From the cell containing the given text, extract its center point as [x, y] coordinate. 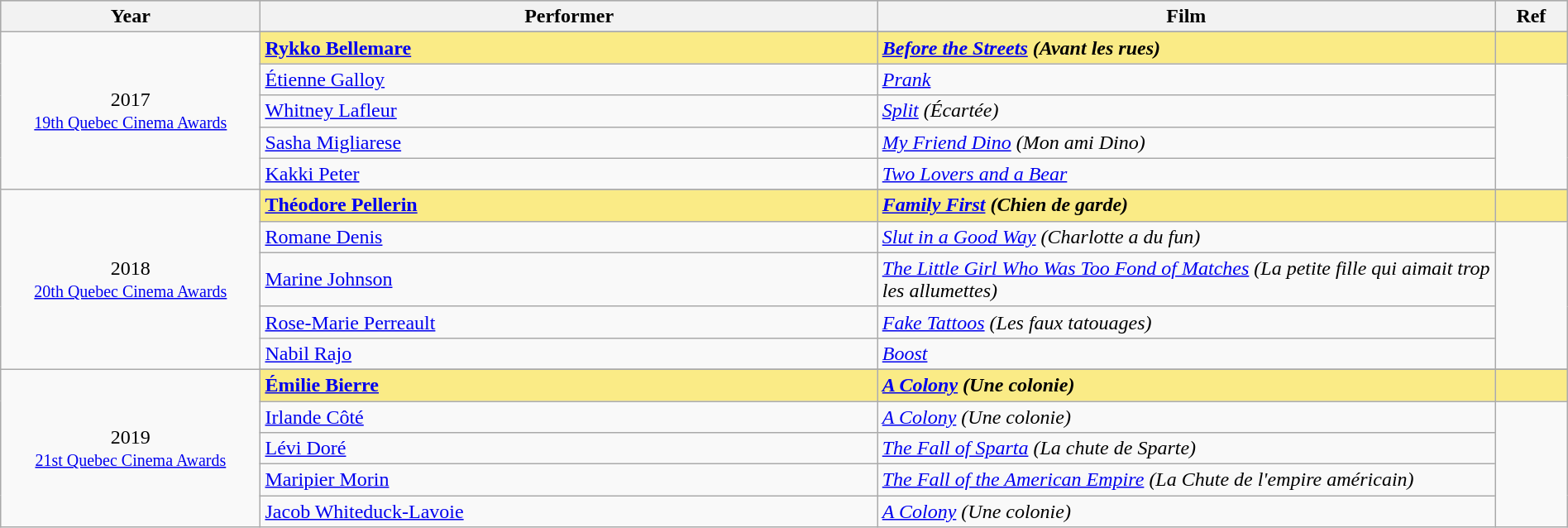
Before the Streets (Avant les rues) [1186, 48]
Kakki Peter [569, 174]
Film [1186, 17]
Family First (Chien de garde) [1186, 205]
2019 21st Quebec Cinema Awards [131, 448]
Whitney Lafleur [569, 111]
My Friend Dino (Mon ami Dino) [1186, 142]
Year [131, 17]
Prank [1186, 79]
Sasha Migliarese [569, 142]
Étienne Galloy [569, 79]
Irlande Côté [569, 416]
Maripier Morin [569, 480]
Fake Tattoos (Les faux tatouages) [1186, 322]
Rykko Bellemare [569, 48]
The Fall of the American Empire (La Chute de l'empire américain) [1186, 480]
Split (Écartée) [1186, 111]
Romane Denis [569, 237]
Rose-Marie Perreault [569, 322]
Ref [1532, 17]
Two Lovers and a Bear [1186, 174]
2018 20th Quebec Cinema Awards [131, 280]
Jacob Whiteduck-Lavoie [569, 511]
Lévi Doré [569, 449]
Émilie Bierre [569, 385]
The Fall of Sparta (La chute de Sparte) [1186, 449]
Boost [1186, 353]
Nabil Rajo [569, 353]
Slut in a Good Way (Charlotte a du fun) [1186, 237]
Marine Johnson [569, 280]
The Little Girl Who Was Too Fond of Matches (La petite fille qui aimait trop les allumettes) [1186, 280]
2017 19th Quebec Cinema Awards [131, 111]
Performer [569, 17]
Théodore Pellerin [569, 205]
